From the cell containing the given text, extract its center point as [X, Y] coordinate. 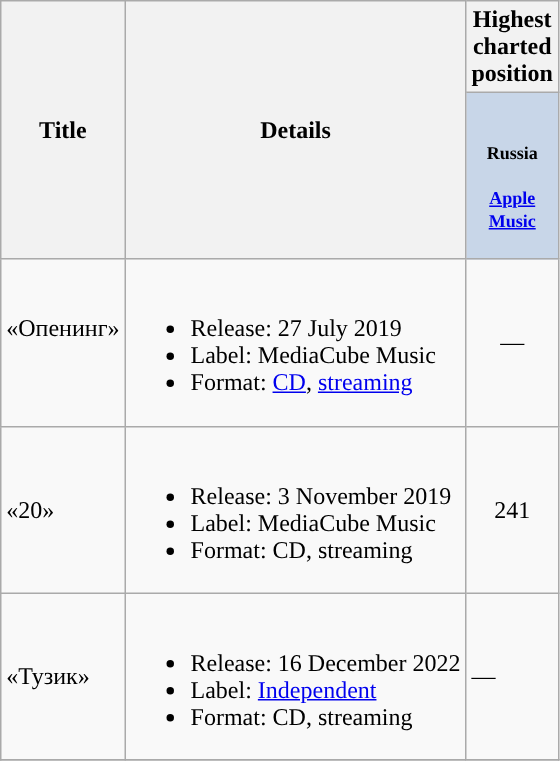
Highest charted position [512, 47]
Release: 27 July 2019Label: MediaCube MusicFormat: CD, streaming [296, 342]
241 [512, 510]
«Тузик» [63, 676]
RussiaApple Music [512, 176]
«20» [63, 510]
«Опенинг» [63, 342]
Release: 16 December 2022Label: IndependentFormat: CD, streaming [296, 676]
Title [63, 130]
Release: 3 November 2019Label: MediaCube MusicFormat: CD, streaming [296, 510]
Details [296, 130]
